For the text-containing cell, return its midpoint in (X, Y) coordinate format. 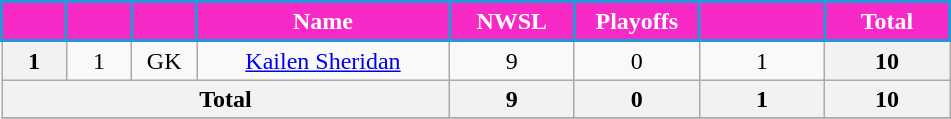
NWSL (512, 22)
GK (164, 60)
Kailen Sheridan (324, 60)
Name (324, 22)
Playoffs (636, 22)
